Return the [x, y] coordinate for the center point of the cell that contains the specified text.  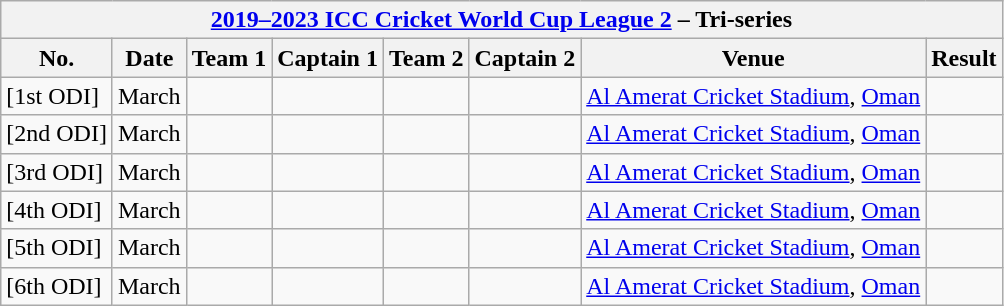
Result [964, 58]
[5th ODI] [57, 248]
Captain 2 [525, 58]
Venue [754, 58]
Team 2 [426, 58]
Date [149, 58]
Captain 1 [328, 58]
[2nd ODI] [57, 134]
Team 1 [229, 58]
No. [57, 58]
[4th ODI] [57, 210]
[3rd ODI] [57, 172]
[1st ODI] [57, 96]
[6th ODI] [57, 286]
2019–2023 ICC Cricket World Cup League 2 – Tri-series [502, 20]
